Output the [x, y] coordinate of the center of the cell containing the given text.  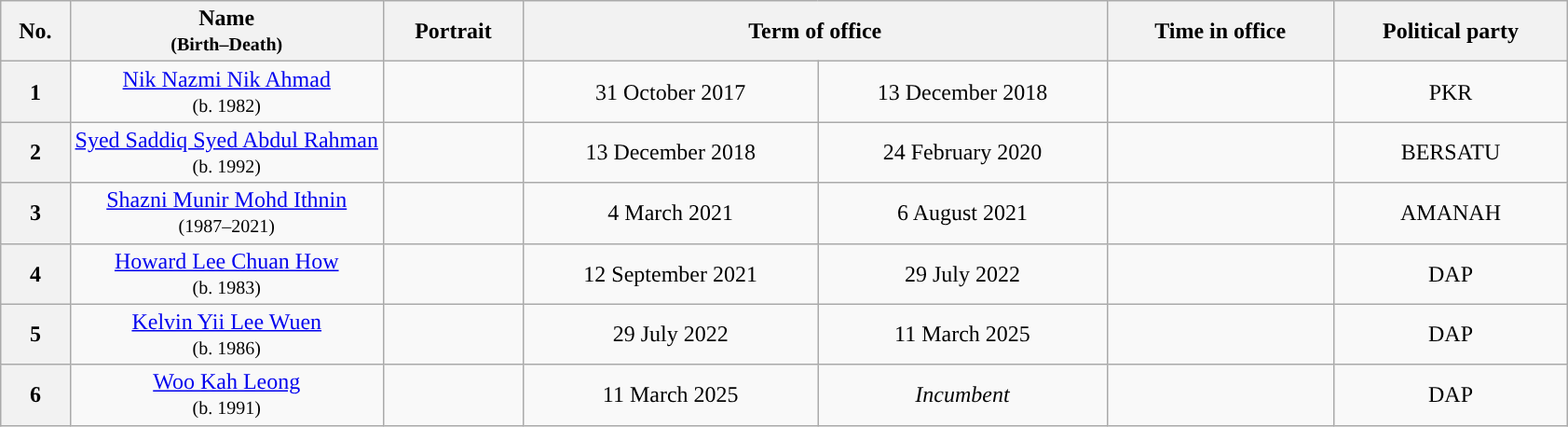
Kelvin Yii Lee Wuen(b. 1986) [226, 334]
BERSATU [1450, 153]
24 February 2020 [962, 153]
12 September 2021 [671, 274]
6 August 2021 [962, 213]
Shazni Munir Mohd Ithnin(1987–2021) [226, 213]
PKR [1450, 91]
Term of office [814, 32]
AMANAH [1450, 213]
31 October 2017 [671, 91]
Woo Kah Leong(b. 1991) [226, 395]
Nik Nazmi Nik Ahmad(b. 1982) [226, 91]
6 [35, 395]
Syed Saddiq Syed Abdul Rahman(b. 1992) [226, 153]
4 March 2021 [671, 213]
1 [35, 91]
No. [35, 32]
3 [35, 213]
Portrait [453, 32]
2 [35, 153]
Howard Lee Chuan How(b. 1983) [226, 274]
Incumbent [962, 395]
4 [35, 274]
Political party [1450, 32]
Name(Birth–Death) [226, 32]
Time in office [1220, 32]
5 [35, 334]
